Scan for the cell matching the given text and deliver its [x, y] coordinate at center. 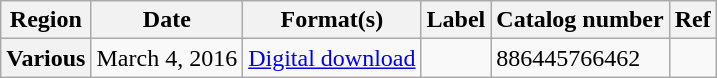
Digital download [332, 58]
Various [46, 58]
886445766462 [580, 58]
Date [167, 20]
Ref [692, 20]
Format(s) [332, 20]
Label [456, 20]
Region [46, 20]
Catalog number [580, 20]
March 4, 2016 [167, 58]
